Pinpoint the cell where the given text exists, returning its [X, Y] midpoint coordinate. 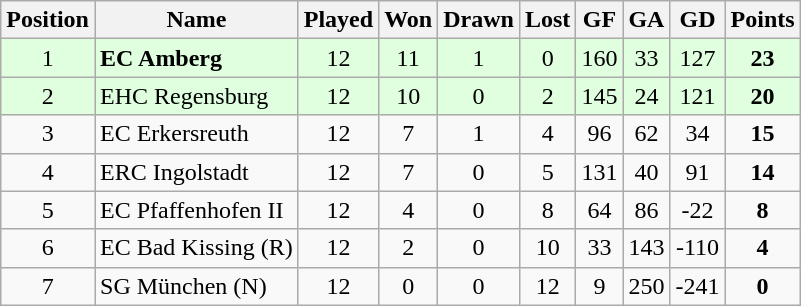
GF [600, 20]
62 [646, 134]
SG München (N) [196, 286]
Position [48, 20]
GD [698, 20]
-110 [698, 248]
11 [408, 58]
-22 [698, 210]
91 [698, 172]
Name [196, 20]
145 [600, 96]
24 [646, 96]
3 [48, 134]
-241 [698, 286]
121 [698, 96]
EHC Regensburg [196, 96]
9 [600, 286]
Won [408, 20]
40 [646, 172]
23 [762, 58]
GA [646, 20]
14 [762, 172]
127 [698, 58]
ERC Ingolstadt [196, 172]
143 [646, 248]
6 [48, 248]
20 [762, 96]
34 [698, 134]
64 [600, 210]
EC Bad Kissing (R) [196, 248]
Points [762, 20]
EC Amberg [196, 58]
EC Pfaffenhofen II [196, 210]
131 [600, 172]
EC Erkersreuth [196, 134]
96 [600, 134]
Drawn [479, 20]
15 [762, 134]
Played [338, 20]
250 [646, 286]
Lost [547, 20]
160 [600, 58]
86 [646, 210]
